Search for the cell housing the specified text and yield its [x, y] center coordinate. 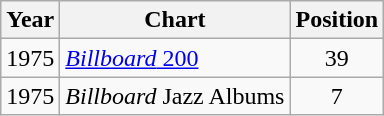
Billboard 200 [175, 58]
Chart [175, 20]
Position [337, 20]
Year [30, 20]
7 [337, 96]
Billboard Jazz Albums [175, 96]
39 [337, 58]
